For the text-containing cell, return its midpoint in (X, Y) coordinate format. 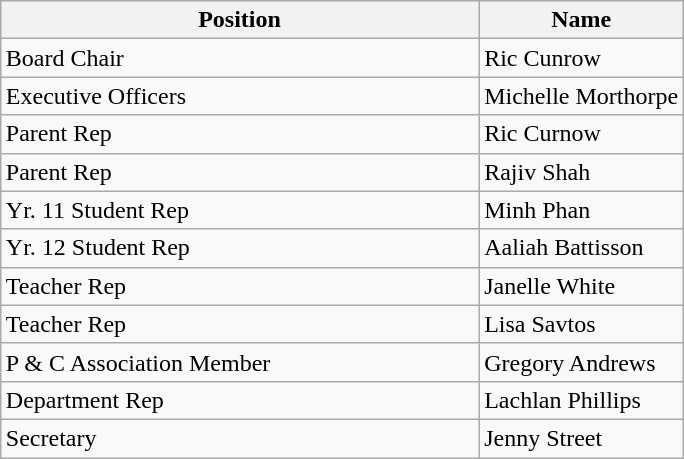
Name (582, 20)
Janelle White (582, 286)
Minh Phan (582, 210)
Board Chair (239, 58)
Ric Curnow (582, 134)
P & C Association Member (239, 362)
Gregory Andrews (582, 362)
Ric Cunrow (582, 58)
Secretary (239, 438)
Department Rep (239, 400)
Lachlan Phillips (582, 400)
Jenny Street (582, 438)
Yr. 11 Student Rep (239, 210)
Rajiv Shah (582, 172)
Michelle Morthorpe (582, 96)
Executive Officers (239, 96)
Aaliah Battisson (582, 248)
Yr. 12 Student Rep (239, 248)
Lisa Savtos (582, 324)
Position (239, 20)
